Search for the cell housing the specified text and yield its [x, y] center coordinate. 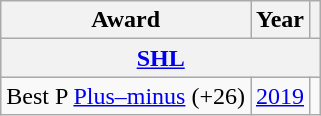
Best P Plus–minus (+26) [126, 96]
Award [126, 20]
Year [280, 20]
SHL [161, 58]
2019 [280, 96]
